Determine the [X, Y] coordinate at the center of the cell enclosing the given text.  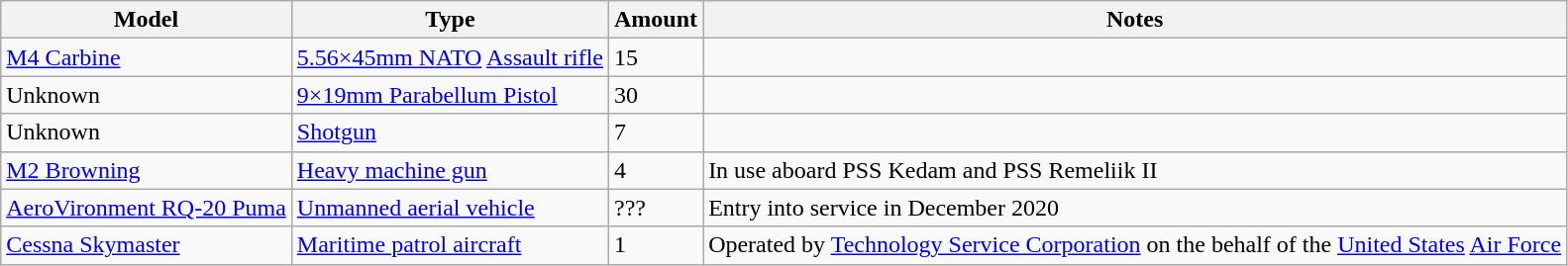
Entry into service in December 2020 [1135, 208]
AeroVironment RQ-20 Puma [147, 208]
Notes [1135, 20]
??? [656, 208]
5.56×45mm NATO Assault rifle [450, 57]
Model [147, 20]
Cessna Skymaster [147, 245]
1 [656, 245]
In use aboard PSS Kedam and PSS Remeliik II [1135, 170]
7 [656, 133]
Shotgun [450, 133]
9×19mm Parabellum Pistol [450, 95]
Heavy machine gun [450, 170]
4 [656, 170]
30 [656, 95]
Amount [656, 20]
M2 Browning [147, 170]
15 [656, 57]
Operated by Technology Service Corporation on the behalf of the United States Air Force [1135, 245]
Maritime patrol aircraft [450, 245]
M4 Carbine [147, 57]
Type [450, 20]
Unmanned aerial vehicle [450, 208]
